Extract the (x, y) coordinate from the center of the cell holding the provided text.  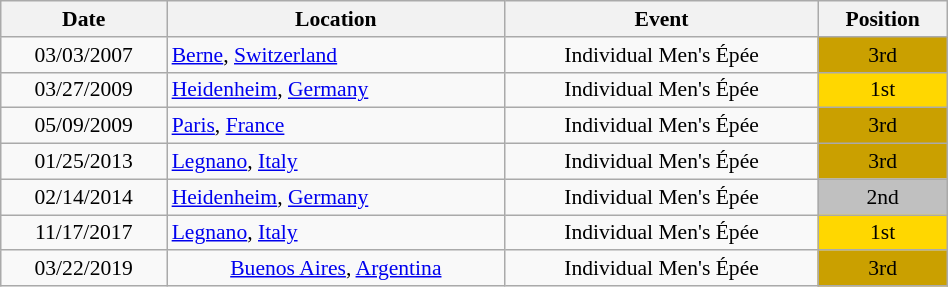
Buenos Aires, Argentina (336, 269)
Position (882, 19)
03/22/2019 (84, 269)
2nd (882, 197)
03/03/2007 (84, 55)
03/27/2009 (84, 90)
Paris, France (336, 126)
Berne, Switzerland (336, 55)
05/09/2009 (84, 126)
Event (662, 19)
Date (84, 19)
01/25/2013 (84, 162)
02/14/2014 (84, 197)
Location (336, 19)
11/17/2017 (84, 233)
